Return [X, Y] of the center of cell containing provided text 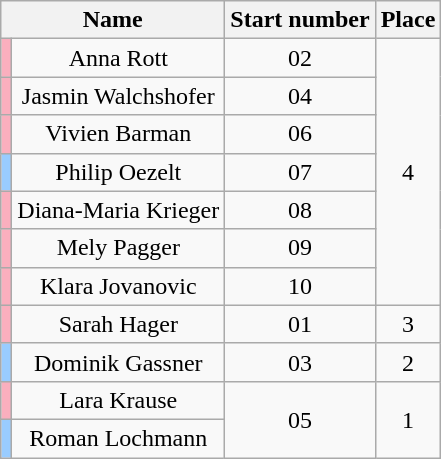
Anna Rott [118, 58]
06 [300, 134]
03 [300, 362]
10 [300, 286]
Diana-Maria Krieger [118, 210]
Place [408, 20]
01 [300, 324]
Jasmin Walchshofer [118, 96]
Start number [300, 20]
02 [300, 58]
4 [408, 172]
Sarah Hager [118, 324]
07 [300, 172]
2 [408, 362]
Vivien Barman [118, 134]
Klara Jovanovic [118, 286]
Mely Pagger [118, 248]
05 [300, 419]
04 [300, 96]
Roman Lochmann [118, 438]
Dominik Gassner [118, 362]
09 [300, 248]
Philip Oezelt [118, 172]
1 [408, 419]
3 [408, 324]
Lara Krause [118, 400]
08 [300, 210]
Name [113, 20]
